Return the (x, y) coordinate for the center point of the cell that contains the specified text.  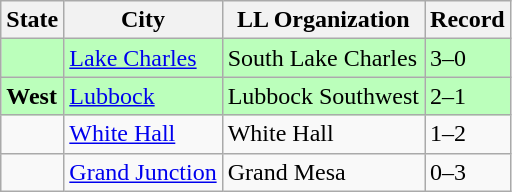
LL Organization (323, 20)
City (143, 20)
South Lake Charles (323, 58)
Lubbock Southwest (323, 96)
Grand Junction (143, 172)
West (32, 96)
Record (468, 20)
Lake Charles (143, 58)
3–0 (468, 58)
Grand Mesa (323, 172)
State (32, 20)
0–3 (468, 172)
Lubbock (143, 96)
2–1 (468, 96)
1–2 (468, 134)
